Return the [x, y] coordinate for the center point of the cell that contains the specified text.  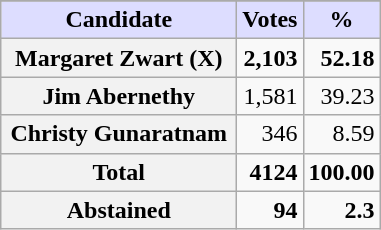
% [342, 20]
Candidate [119, 20]
1,581 [270, 96]
Jim Abernethy [119, 96]
Total [119, 172]
Christy Gunaratnam [119, 134]
52.18 [342, 58]
Margaret Zwart (X) [119, 58]
2,103 [270, 58]
Abstained [119, 210]
Votes [270, 20]
346 [270, 134]
39.23 [342, 96]
4124 [270, 172]
100.00 [342, 172]
8.59 [342, 134]
2.3 [342, 210]
94 [270, 210]
